Locate the cell with the specified text and output its [X, Y] center coordinate. 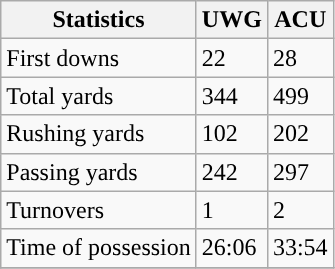
Statistics [99, 20]
Turnovers [99, 210]
ACU [300, 20]
Time of possession [99, 248]
102 [232, 134]
First downs [99, 58]
UWG [232, 20]
1 [232, 210]
26:06 [232, 248]
242 [232, 172]
Passing yards [99, 172]
Total yards [99, 96]
22 [232, 58]
202 [300, 134]
2 [300, 210]
33:54 [300, 248]
297 [300, 172]
28 [300, 58]
Rushing yards [99, 134]
344 [232, 96]
499 [300, 96]
